Identify which cell holds the provided text, then report its (X, Y) central coordinate. 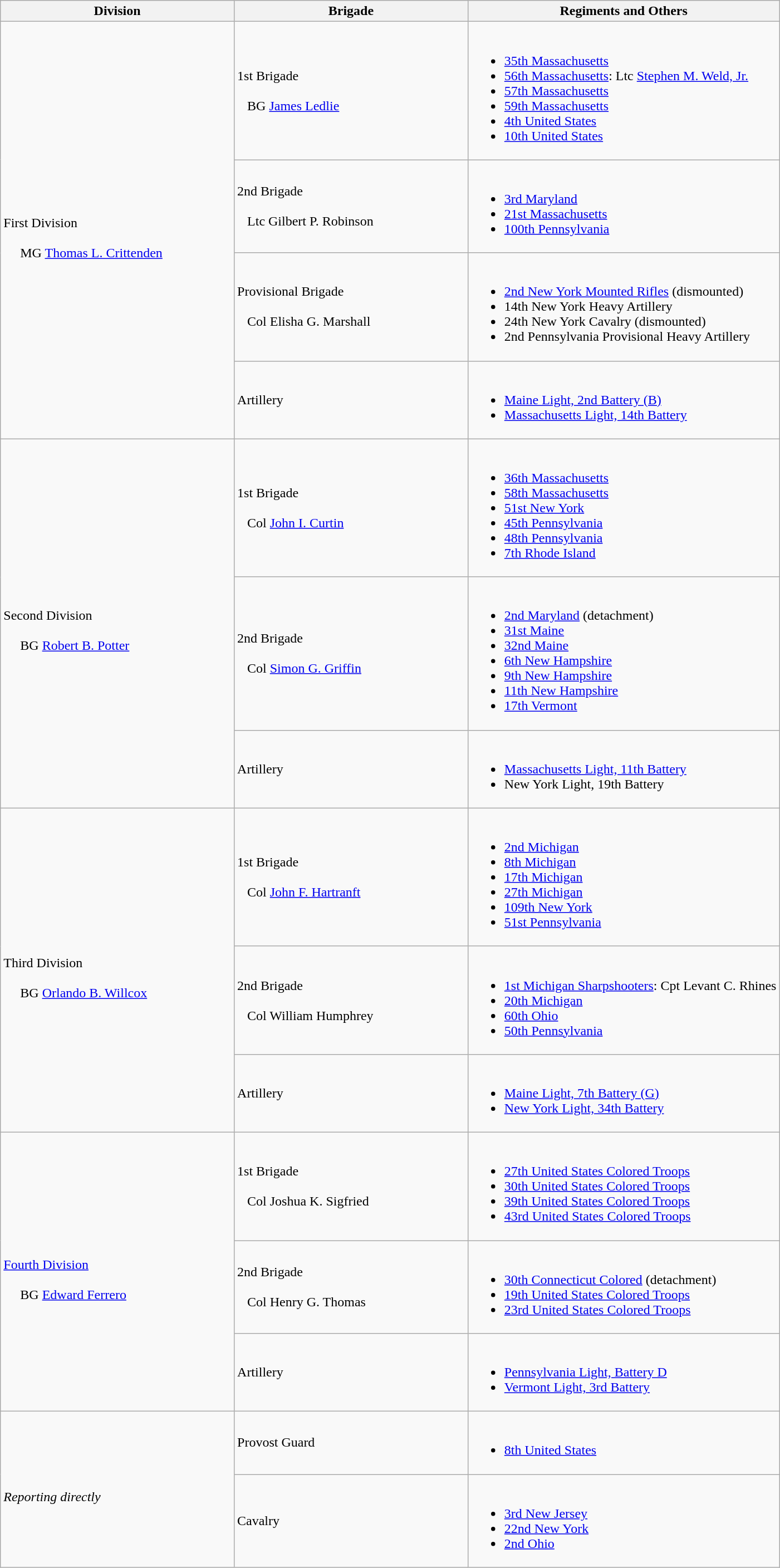
First Division MG Thomas L. Crittenden (117, 231)
1st Brigade Col John I. Curtin (351, 508)
2nd Brigade Col William Humphrey (351, 1000)
Brigade (351, 11)
8th United States (624, 1443)
Provost Guard (351, 1443)
2nd New York Mounted Rifles (dismounted)14th New York Heavy Artillery24th New York Cavalry (dismounted)2nd Pennsylvania Provisional Heavy Artillery (624, 307)
Pennsylvania Light, Battery DVermont Light, 3rd Battery (624, 1373)
1st Brigade BG James Ledlie (351, 91)
Maine Light, 2nd Battery (B)Massachusetts Light, 14th Battery (624, 400)
27th United States Colored Troops30th United States Colored Troops39th United States Colored Troops43rd United States Colored Troops (624, 1186)
3rd New Jersey22nd New York2nd Ohio (624, 1521)
30th Connecticut Colored (detachment)19th United States Colored Troops23rd United States Colored Troops (624, 1287)
1st Michigan Sharpshooters: Cpt Levant C. Rhines20th Michigan60th Ohio50th Pennsylvania (624, 1000)
35th Massachusetts56th Massachusetts: Ltc Stephen M. Weld, Jr.57th Massachusetts59th Massachusetts4th United States10th United States (624, 91)
Provisional Brigade Col Elisha G. Marshall (351, 307)
1st Brigade Col Joshua K. Sigfried (351, 1186)
Maine Light, 7th Battery (G)New York Light, 34th Battery (624, 1093)
2nd Brigade Col Simon G. Griffin (351, 654)
Fourth Division BG Edward Ferrero (117, 1272)
2nd Maryland (detachment)31st Maine32nd Maine6th New Hampshire9th New Hampshire11th New Hampshire17th Vermont (624, 654)
Third Division BG Orlando B. Willcox (117, 970)
Second Division BG Robert B. Potter (117, 624)
Massachusetts Light, 11th BatteryNew York Light, 19th Battery (624, 769)
Regiments and Others (624, 11)
Reporting directly (117, 1489)
3rd Maryland21st Massachusetts100th Pennsylvania (624, 206)
2nd Brigade Col Henry G. Thomas (351, 1287)
36th Massachusetts58th Massachusetts51st New York45th Pennsylvania48th Pennsylvania7th Rhode Island (624, 508)
Cavalry (351, 1521)
2nd Michigan8th Michigan17th Michigan27th Michigan109th New York51st Pennsylvania (624, 877)
1st Brigade Col John F. Hartranft (351, 877)
Division (117, 11)
2nd Brigade Ltc Gilbert P. Robinson (351, 206)
